Extract the (x, y) coordinate from the center of the cell holding the provided text.  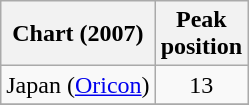
Chart (2007) (78, 34)
13 (201, 85)
Peakposition (201, 34)
Japan (Oricon) (78, 85)
